Identify which cell holds the provided text, then report its (X, Y) central coordinate. 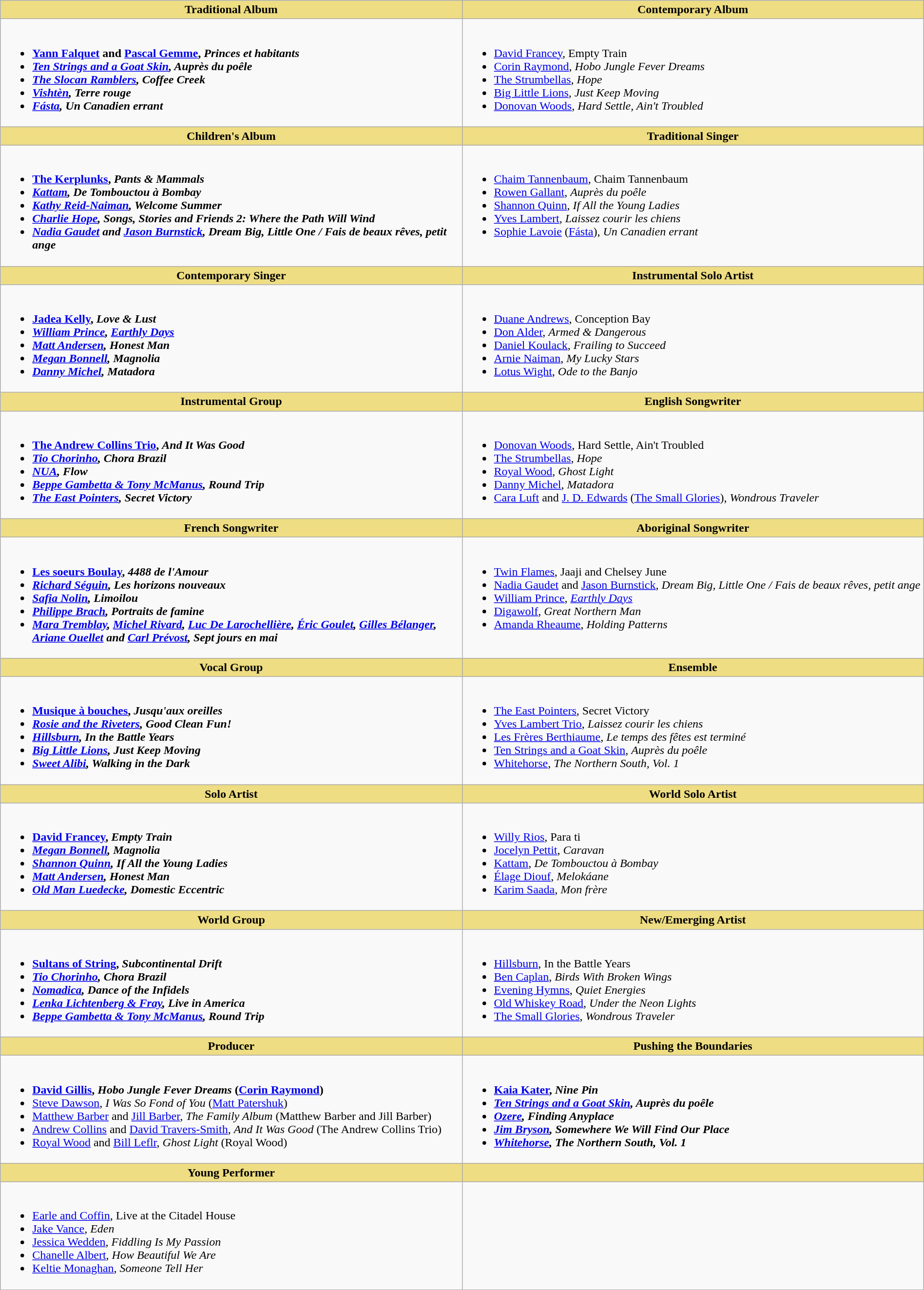
French Songwriter (231, 528)
Traditional Album (231, 10)
World Solo Artist (693, 794)
Instrumental Solo Artist (693, 275)
New/Emerging Artist (693, 920)
Young Performer (231, 1173)
Vocal Group (231, 667)
Pushing the Boundaries (693, 1046)
Instrumental Group (231, 402)
Solo Artist (231, 794)
Contemporary Singer (231, 275)
World Group (231, 920)
English Songwriter (693, 402)
Willy Rios, Para tiJocelyn Pettit, CaravanKattam, De Tombouctou à BombayÉlage Diouf, MelokáaneKarim Saada, Mon frère (693, 857)
Duane Andrews, Conception BayDon Alder, Armed & DangerousDaniel Koulack, Frailing to SucceedArnie Naiman, My Lucky StarsLotus Wight, Ode to the Banjo (693, 338)
Children's Album (231, 136)
Traditional Singer (693, 136)
The Andrew Collins Trio, And It Was GoodTio Chorinho, Chora BrazilNUA, FlowBeppe Gambetta & Tony McManus, Round TripThe East Pointers, Secret Victory (231, 465)
Jadea Kelly, Love & LustWilliam Prince, Earthly DaysMatt Andersen, Honest ManMegan Bonnell, MagnoliaDanny Michel, Matadora (231, 338)
Producer (231, 1046)
Aboriginal Songwriter (693, 528)
Contemporary Album (693, 10)
Ensemble (693, 667)
David Francey, Empty TrainMegan Bonnell, MagnoliaShannon Quinn, If All the Young LadiesMatt Andersen, Honest ManOld Man Luedecke, Domestic Eccentric (231, 857)
